Pinpoint the cell where the given text exists, returning its [x, y] midpoint coordinate. 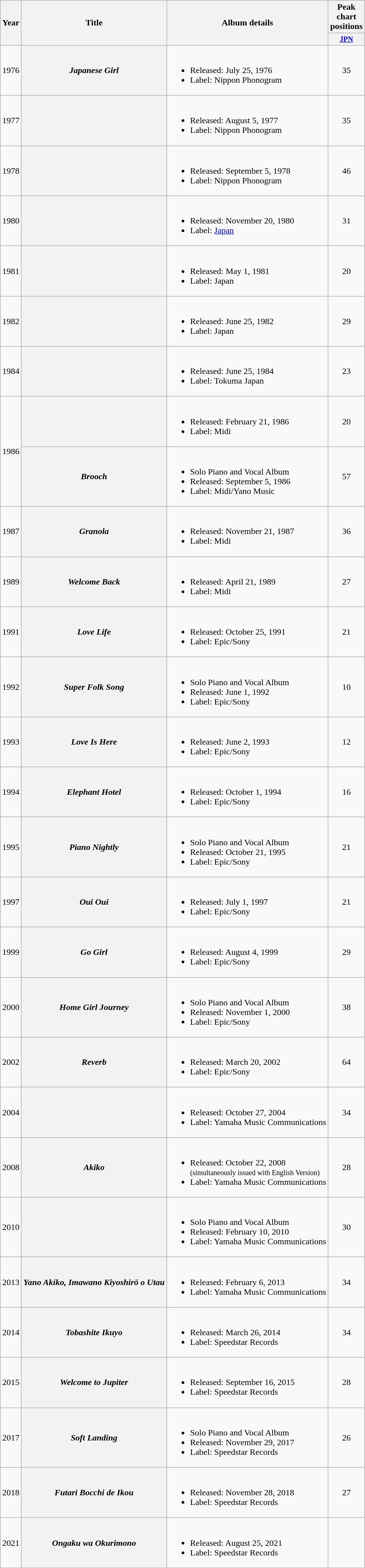
16 [346, 792]
Piano Nightly [94, 847]
2018 [11, 1492]
Released: August 4, 1999Label: Epic/Sony [247, 952]
Japanese Girl [94, 70]
Tobashite Ikuyo [94, 1332]
Released: November 28, 2018Label: Speedstar Records [247, 1492]
Love Is Here [94, 742]
2008 [11, 1168]
Super Folk Song [94, 687]
Oui Oui [94, 902]
10 [346, 687]
Elephant Hotel [94, 792]
Solo Piano and Vocal AlbumReleased: February 10, 2010Label: Yamaha Music Communications [247, 1227]
Reverb [94, 1062]
1978 [11, 171]
1999 [11, 952]
64 [346, 1062]
2013 [11, 1282]
1989 [11, 582]
Granola [94, 532]
Soft Landing [94, 1438]
Released: October 1, 1994Label: Epic/Sony [247, 792]
Released: June 25, 1984Label: Tokuma Japan [247, 371]
Solo Piano and Vocal AlbumReleased: October 21, 1995Label: Epic/Sony [247, 847]
1987 [11, 532]
2004 [11, 1112]
Solo Piano and Vocal AlbumReleased: November 29, 2017Label: Speedstar Records [247, 1438]
1994 [11, 792]
Released: October 22, 2008(simultaneously issued with English Version)Label: Yamaha Music Communications [247, 1168]
31 [346, 221]
Released: March 20, 2002Label: Epic/Sony [247, 1062]
1981 [11, 271]
Released: August 5, 1977Label: Nippon Phonogram [247, 121]
30 [346, 1227]
Peak chart positions [346, 17]
1995 [11, 847]
Released: November 21, 1987Label: Midi [247, 532]
Home Girl Journey [94, 1007]
Released: August 25, 2021Label: Speedstar Records [247, 1543]
Akiko [94, 1168]
12 [346, 742]
2014 [11, 1332]
2000 [11, 1007]
1991 [11, 632]
Released: June 2, 1993Label: Epic/Sony [247, 742]
1997 [11, 902]
Go Girl [94, 952]
1980 [11, 221]
Released: March 26, 2014Label: Speedstar Records [247, 1332]
JPN [346, 39]
Ongaku wa Okurimono [94, 1543]
2017 [11, 1438]
1982 [11, 321]
Released: November 20, 1980Label: Japan [247, 221]
46 [346, 171]
Welcome Back [94, 582]
Released: September 5, 1978Label: Nippon Phonogram [247, 171]
Love Life [94, 632]
1984 [11, 371]
1986 [11, 451]
Released: October 25, 1991Label: Epic/Sony [247, 632]
Released: June 25, 1982Label: Japan [247, 321]
1977 [11, 121]
2015 [11, 1382]
2002 [11, 1062]
2010 [11, 1227]
Released: September 16, 2015Label: Speedstar Records [247, 1382]
Released: April 21, 1989Label: Midi [247, 582]
Released: July 1, 1997Label: Epic/Sony [247, 902]
Solo Piano and Vocal AlbumReleased: September 5, 1986Label: Midi/Yano Music [247, 476]
Album details [247, 23]
38 [346, 1007]
Released: October 27, 2004Label: Yamaha Music Communications [247, 1112]
23 [346, 371]
57 [346, 476]
1992 [11, 687]
Released: February 6, 2013Label: Yamaha Music Communications [247, 1282]
Released: July 25, 1976Label: Nippon Phonogram [247, 70]
Released: February 21, 1986Label: Midi [247, 422]
Yano Akiko, Imawano Kiyoshirō o Utau [94, 1282]
1976 [11, 70]
Solo Piano and Vocal AlbumReleased: November 1, 2000Label: Epic/Sony [247, 1007]
Futari Bocchi de Ikou [94, 1492]
Title [94, 23]
1993 [11, 742]
Welcome to Jupiter [94, 1382]
Solo Piano and Vocal AlbumReleased: June 1, 1992Label: Epic/Sony [247, 687]
Released: May 1, 1981Label: Japan [247, 271]
26 [346, 1438]
36 [346, 532]
2021 [11, 1543]
Brooch [94, 476]
Year [11, 23]
